Provide the (x, y) coordinate of the cell's center where the given text is located.  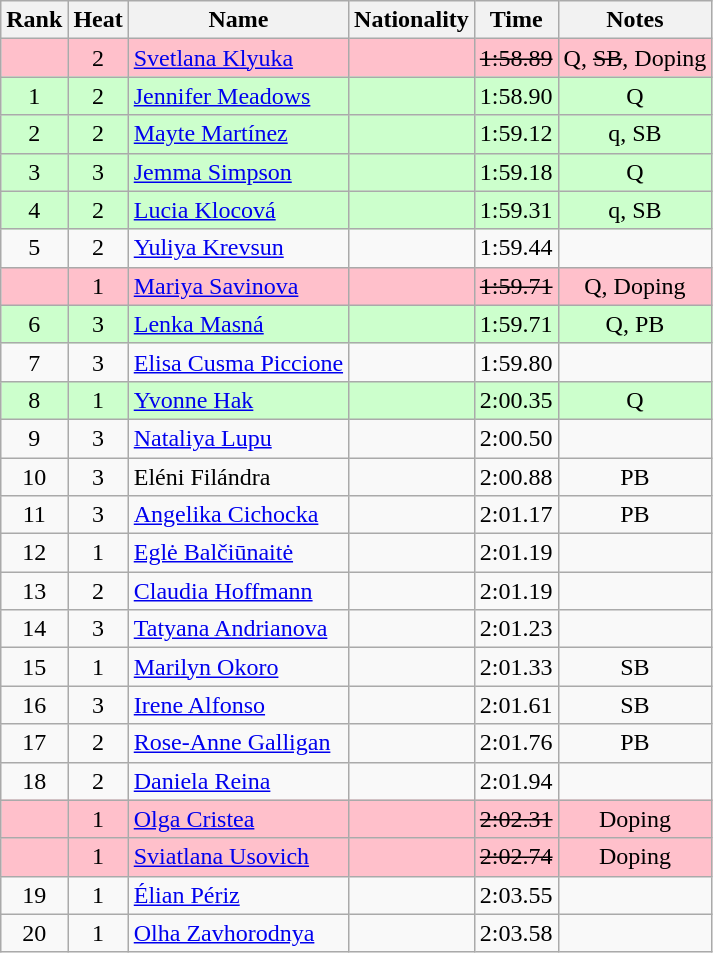
6 (34, 324)
Angelika Cichocka (238, 515)
Q, SB, Doping (635, 58)
2:02.74 (516, 857)
2:01.94 (516, 781)
1:58.89 (516, 58)
2:01.61 (516, 705)
Mariya Savinova (238, 286)
9 (34, 438)
2:01.76 (516, 743)
1:59.18 (516, 172)
Lenka Masná (238, 324)
12 (34, 553)
14 (34, 629)
Tatyana Andrianova (238, 629)
1:59.44 (516, 248)
4 (34, 210)
13 (34, 591)
19 (34, 895)
2:00.35 (516, 400)
1:59.80 (516, 362)
20 (34, 933)
8 (34, 400)
Elisa Cusma Piccione (238, 362)
7 (34, 362)
Claudia Hoffmann (238, 591)
Sviatlana Usovich (238, 857)
Time (516, 20)
Irene Alfonso (238, 705)
2:02.31 (516, 819)
2:01.23 (516, 629)
Eglė Balčiūnaitė (238, 553)
Jennifer Meadows (238, 96)
Olga Cristea (238, 819)
Daniela Reina (238, 781)
Heat (98, 20)
15 (34, 667)
18 (34, 781)
2:01.33 (516, 667)
Eléni Filándra (238, 477)
10 (34, 477)
Nationality (412, 20)
2:03.55 (516, 895)
16 (34, 705)
Svetlana Klyuka (238, 58)
Olha Zavhorodnya (238, 933)
Marilyn Okoro (238, 667)
2:01.17 (516, 515)
Q, PB (635, 324)
Élian Périz (238, 895)
2:03.58 (516, 933)
1:58.90 (516, 96)
Notes (635, 20)
Nataliya Lupu (238, 438)
1:59.12 (516, 134)
Mayte Martínez (238, 134)
Rose-Anne Galligan (238, 743)
Lucia Klocová (238, 210)
1:59.31 (516, 210)
2:00.88 (516, 477)
2:00.50 (516, 438)
17 (34, 743)
Rank (34, 20)
Name (238, 20)
Yvonne Hak (238, 400)
Q, Doping (635, 286)
5 (34, 248)
Yuliya Krevsun (238, 248)
11 (34, 515)
Jemma Simpson (238, 172)
